For the text-containing cell, return its midpoint in (X, Y) coordinate format. 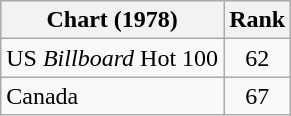
Rank (258, 20)
Chart (1978) (112, 20)
US Billboard Hot 100 (112, 58)
67 (258, 96)
62 (258, 58)
Canada (112, 96)
